Return the (X, Y) coordinate for the center point of the cell that contains the specified text.  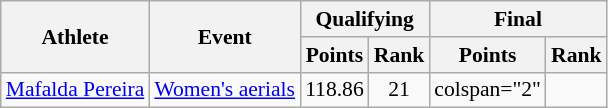
Mafalda Pereira (76, 90)
colspan="2" (488, 90)
Qualifying (364, 19)
21 (400, 90)
118.86 (334, 90)
Athlete (76, 36)
Event (224, 36)
Women's aerials (224, 90)
Final (518, 19)
